Return [x, y] of the center of cell containing provided text 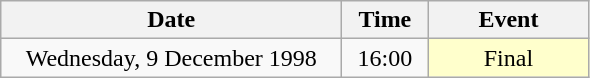
Time [385, 20]
16:00 [385, 58]
Event [508, 20]
Final [508, 58]
Date [172, 20]
Wednesday, 9 December 1998 [172, 58]
